From the cell containing the given text, extract its center point as (x, y) coordinate. 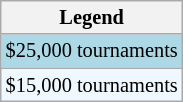
$15,000 tournaments (92, 85)
$25,000 tournaments (92, 51)
Legend (92, 17)
